Find where the given text appears and provide that cell's center as (x, y) coordinate. 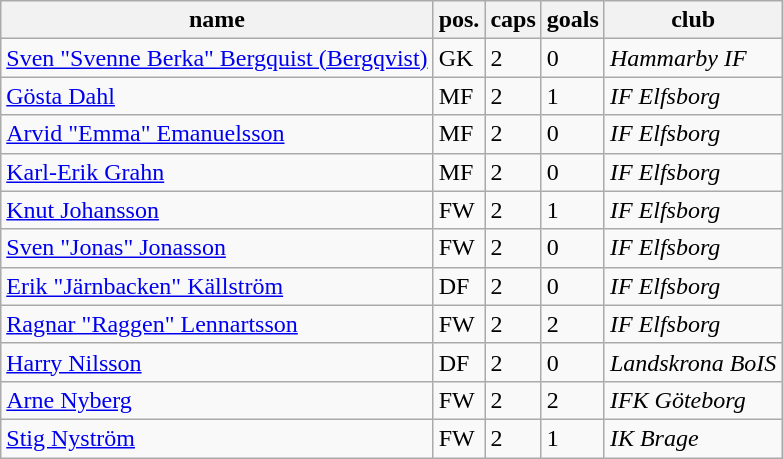
IFK Göteborg (693, 400)
caps (513, 20)
Arvid "Emma" Emanuelsson (217, 134)
Ragnar "Raggen" Lennartsson (217, 324)
name (217, 20)
Harry Nilsson (217, 362)
Erik "Järnbacken" Källström (217, 286)
Stig Nyström (217, 438)
pos. (459, 20)
goals (572, 20)
club (693, 20)
IK Brage (693, 438)
Knut Johansson (217, 210)
Arne Nyberg (217, 400)
Karl-Erik Grahn (217, 172)
Hammarby IF (693, 58)
GK (459, 58)
Gösta Dahl (217, 96)
Sven "Svenne Berka" Bergquist (Bergqvist) (217, 58)
Sven "Jonas" Jonasson (217, 248)
Landskrona BoIS (693, 362)
